Pinpoint the cell where the given text exists, returning its [x, y] midpoint coordinate. 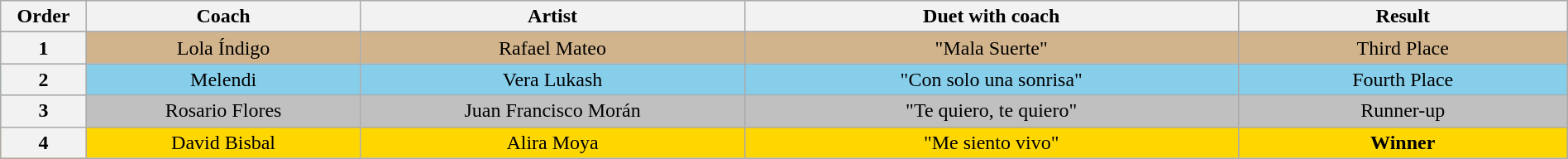
Duet with coach [991, 17]
Juan Francisco Morán [552, 111]
Result [1403, 17]
Vera Lukash [552, 79]
"Mala Suerte" [991, 48]
"Con solo una sonrisa" [991, 79]
Artist [552, 17]
Coach [223, 17]
Rafael Mateo [552, 48]
Rosario Flores [223, 111]
David Bisbal [223, 142]
Order [43, 17]
"Te quiero, te quiero" [991, 111]
Lola Índigo [223, 48]
Fourth Place [1403, 79]
3 [43, 111]
Runner-up [1403, 111]
"Me siento vivo" [991, 142]
Winner [1403, 142]
Third Place [1403, 48]
2 [43, 79]
1 [43, 48]
Alira Moya [552, 142]
4 [43, 142]
Melendi [223, 79]
